Detect which cell encompasses the target text, then output its (X, Y) center coordinate. 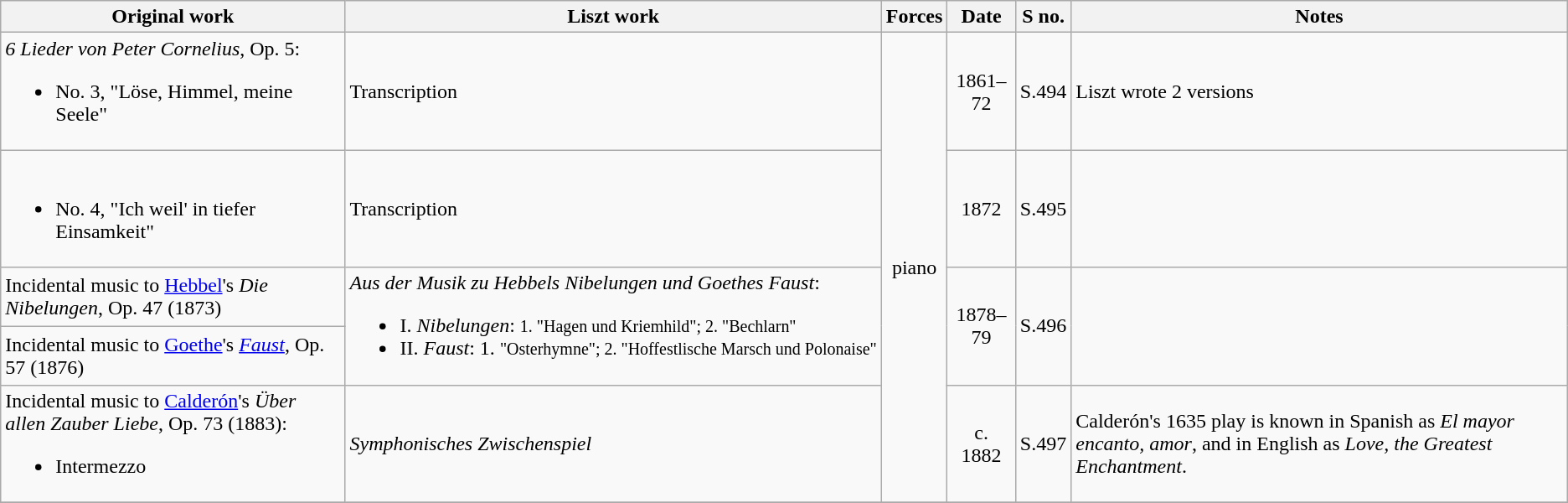
Calderón's 1635 play is known in Spanish as El mayor encanto, amor, and in English as Love, the Greatest Enchantment. (1319, 443)
Liszt wrote 2 versions (1319, 91)
Notes (1319, 17)
c. 1882 (982, 443)
Incidental music to Goethe's Faust, Op. 57 (1876) (173, 355)
S no. (1043, 17)
1878–79 (982, 326)
Original work (173, 17)
S.494 (1043, 91)
S.497 (1043, 443)
Date (982, 17)
Forces (915, 17)
piano (915, 267)
No. 4, "Ich weil' in tiefer Einsamkeit" (173, 209)
1872 (982, 209)
Incidental music to Calderón's Über allen Zauber Liebe, Op. 73 (1883):Intermezzo (173, 443)
Incidental music to Hebbel's Die Nibelungen, Op. 47 (1873) (173, 297)
6 Lieder von Peter Cornelius, Op. 5:No. 3, "Löse, Himmel, meine Seele" (173, 91)
Liszt work (613, 17)
Symphonisches Zwischenspiel (613, 443)
1861–72 (982, 91)
S.495 (1043, 209)
S.496 (1043, 326)
